Capture the cell that displays the provided text and extract its [x, y] central coordinate. 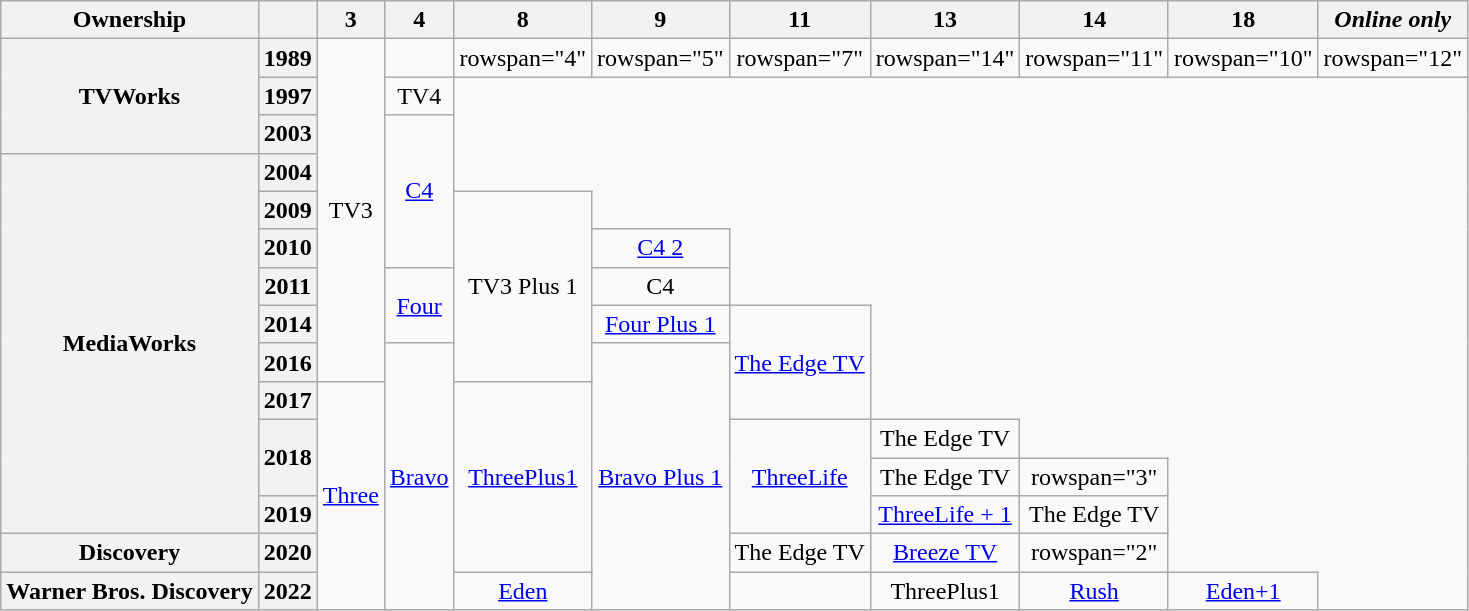
Bravo [419, 476]
2009 [288, 210]
Warner Bros. Discovery [130, 591]
3 [350, 20]
Eden+1 [1243, 591]
MediaWorks [130, 344]
2011 [288, 286]
Bravo Plus 1 [661, 476]
ThreeLife + 1 [945, 515]
11 [800, 20]
Ownership [130, 20]
2010 [288, 248]
rowspan="11" [1094, 58]
Four Plus 1 [661, 324]
Online only [1393, 20]
rowspan="3" [1094, 477]
Discovery [130, 553]
1997 [288, 96]
Breeze TV [945, 553]
rowspan="7" [800, 58]
rowspan="14" [945, 58]
ThreeLife [800, 476]
Eden [523, 591]
2003 [288, 134]
TVWorks [130, 96]
8 [523, 20]
rowspan="2" [1094, 553]
Rush [1094, 591]
2020 [288, 553]
1989 [288, 58]
rowspan="5" [661, 58]
rowspan="12" [1393, 58]
rowspan="10" [1243, 58]
2019 [288, 515]
9 [661, 20]
18 [1243, 20]
13 [945, 20]
14 [1094, 20]
2016 [288, 362]
TV3 [350, 210]
2004 [288, 172]
rowspan="4" [523, 58]
C4 2 [661, 248]
4 [419, 20]
2014 [288, 324]
Four [419, 305]
TV3 Plus 1 [523, 286]
2017 [288, 400]
2022 [288, 591]
TV4 [419, 96]
Three [350, 495]
2018 [288, 457]
